Scan for the cell matching the given text and deliver its [x, y] coordinate at center. 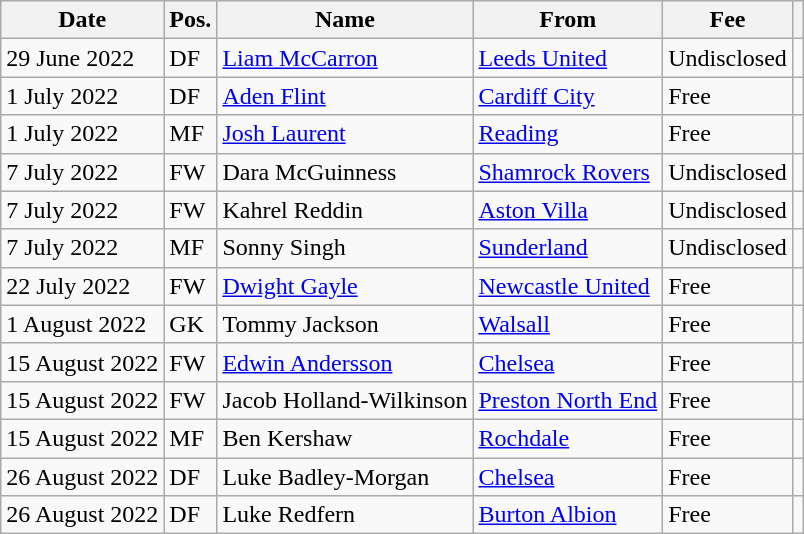
Edwin Andersson [345, 362]
Kahrel Reddin [345, 210]
Dara McGuinness [345, 172]
22 July 2022 [82, 286]
Tommy Jackson [345, 324]
Newcastle United [568, 286]
Leeds United [568, 58]
Josh Laurent [345, 134]
Name [345, 20]
From [568, 20]
Luke Redfern [345, 515]
Reading [568, 134]
Cardiff City [568, 96]
Shamrock Rovers [568, 172]
Luke Badley-Morgan [345, 477]
Aden Flint [345, 96]
Pos. [190, 20]
Liam McCarron [345, 58]
GK [190, 324]
Sunderland [568, 248]
Walsall [568, 324]
Dwight Gayle [345, 286]
29 June 2022 [82, 58]
Fee [728, 20]
1 August 2022 [82, 324]
Burton Albion [568, 515]
Jacob Holland-Wilkinson [345, 400]
Aston Villa [568, 210]
Ben Kershaw [345, 438]
Sonny Singh [345, 248]
Date [82, 20]
Rochdale [568, 438]
Preston North End [568, 400]
